Find where the given text appears and provide that cell's center as (x, y) coordinate. 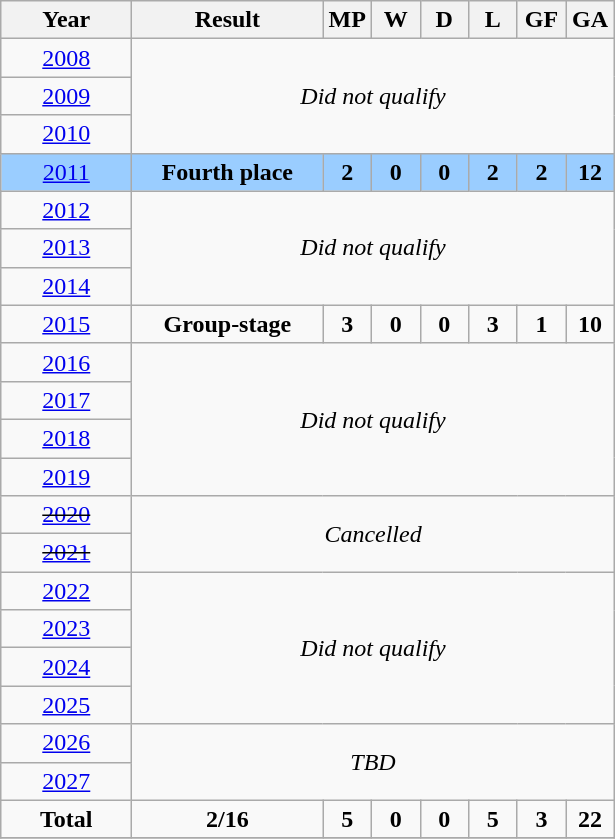
2021 (66, 553)
2011 (66, 172)
2015 (66, 324)
MP (348, 20)
2022 (66, 591)
2024 (66, 667)
Total (66, 819)
2008 (66, 58)
2020 (66, 515)
2025 (66, 705)
Result (228, 20)
2010 (66, 134)
2019 (66, 477)
Year (66, 20)
2026 (66, 743)
2027 (66, 781)
GF (542, 20)
2023 (66, 629)
10 (590, 324)
TBD (373, 762)
2018 (66, 438)
2014 (66, 286)
2009 (66, 96)
Group-stage (228, 324)
GA (590, 20)
2012 (66, 210)
L (494, 20)
D (444, 20)
Cancelled (373, 534)
2016 (66, 362)
2017 (66, 400)
12 (590, 172)
2013 (66, 248)
Fourth place (228, 172)
2/16 (228, 819)
22 (590, 819)
1 (542, 324)
W (396, 20)
